From the cell containing the given text, extract its center point as (X, Y) coordinate. 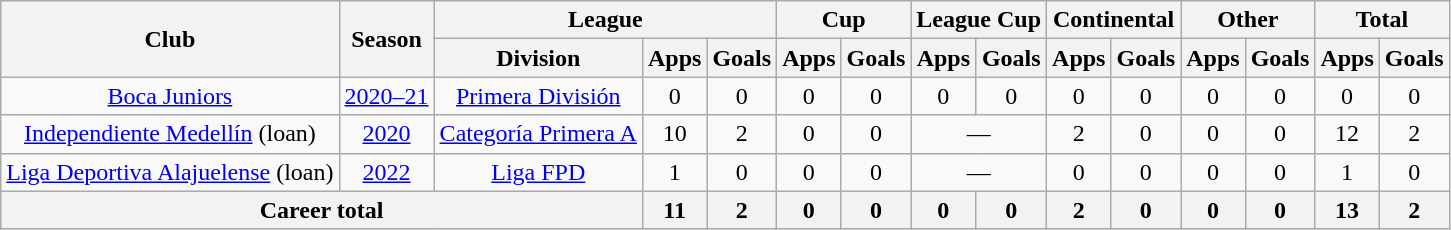
Club (170, 39)
Primera División (538, 96)
12 (1347, 134)
Boca Juniors (170, 96)
Total (1382, 20)
Division (538, 58)
Categoría Primera A (538, 134)
Continental (1114, 20)
Other (1248, 20)
2020 (386, 134)
League (606, 20)
13 (1347, 210)
2022 (386, 172)
11 (674, 210)
Career total (322, 210)
Independiente Medellín (loan) (170, 134)
League Cup (979, 20)
Liga Deportiva Alajuelense (loan) (170, 172)
10 (674, 134)
Liga FPD (538, 172)
2020–21 (386, 96)
Season (386, 39)
Cup (844, 20)
